Output the (x, y) coordinate of the center of the cell containing the given text.  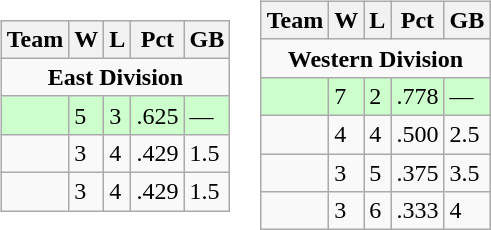
.625 (158, 115)
6 (378, 211)
.778 (418, 96)
2 (378, 96)
7 (346, 96)
Western Division (375, 58)
.375 (418, 173)
.500 (418, 134)
East Division (115, 77)
.333 (418, 211)
2.5 (467, 134)
3.5 (467, 173)
